Return [X, Y] of the center of cell containing provided text 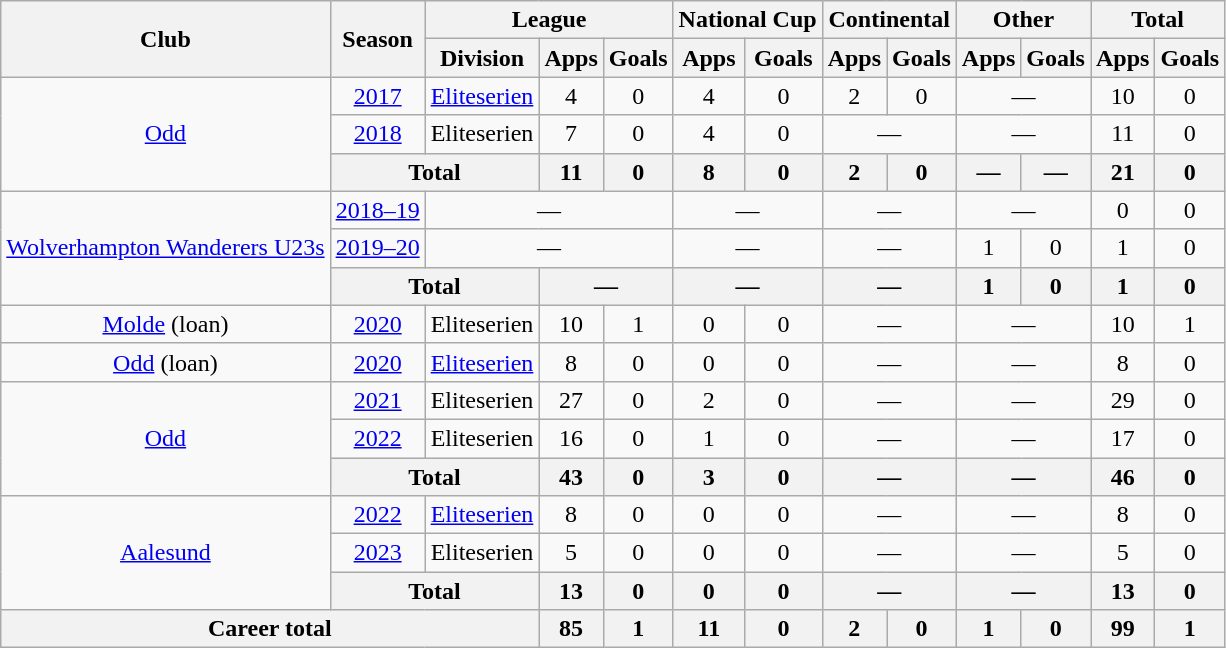
Career total [270, 629]
Season [378, 39]
League [549, 20]
Continental [889, 20]
3 [709, 477]
16 [571, 438]
Aalesund [166, 553]
Wolverhampton Wanderers U23s [166, 248]
Molde (loan) [166, 324]
7 [571, 134]
29 [1122, 400]
85 [571, 629]
2018–19 [378, 210]
17 [1122, 438]
2017 [378, 96]
2018 [378, 134]
Division [482, 58]
2023 [378, 553]
National Cup [748, 20]
Club [166, 39]
27 [571, 400]
46 [1122, 477]
99 [1122, 629]
43 [571, 477]
Other [1023, 20]
2021 [378, 400]
2019–20 [378, 248]
21 [1122, 172]
Odd (loan) [166, 362]
